From the cell containing the given text, extract its center point as [X, Y] coordinate. 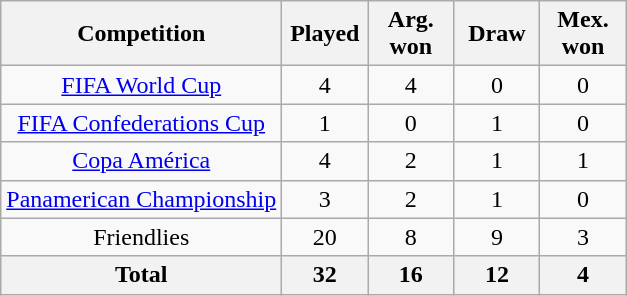
Played [325, 34]
Panamerican Championship [142, 199]
12 [497, 275]
Competition [142, 34]
Total [142, 275]
16 [411, 275]
Arg. won [411, 34]
32 [325, 275]
FIFA World Cup [142, 85]
Mex. won [583, 34]
20 [325, 237]
Copa América [142, 161]
Draw [497, 34]
9 [497, 237]
FIFA Confederations Cup [142, 123]
Friendlies [142, 237]
8 [411, 237]
